From the cell containing the given text, extract its center point as (x, y) coordinate. 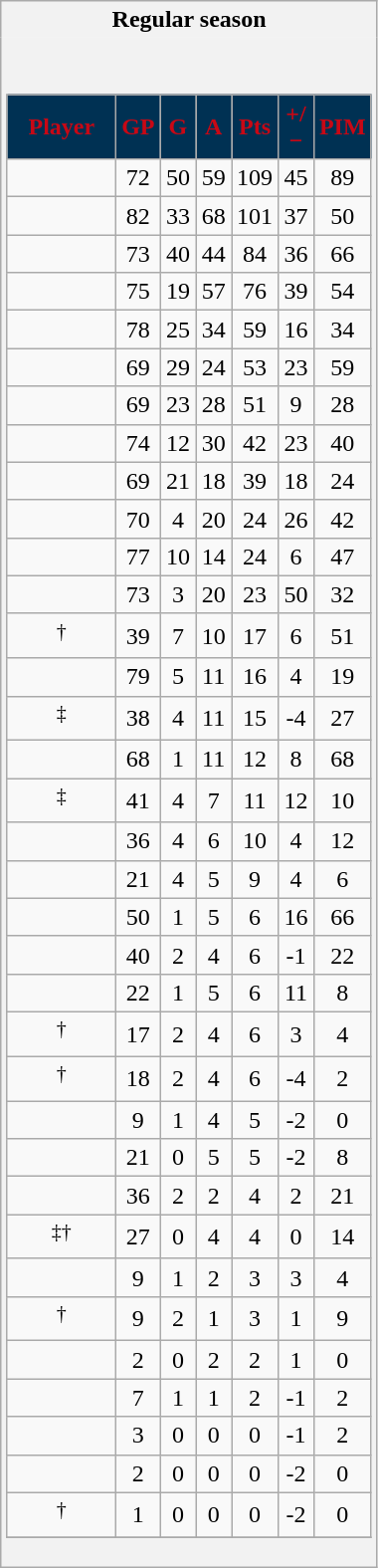
+/− (296, 127)
53 (255, 367)
15 (255, 719)
54 (342, 292)
79 (138, 677)
109 (255, 178)
41 (138, 800)
76 (255, 292)
89 (342, 178)
70 (138, 519)
33 (178, 216)
PIM (342, 127)
84 (255, 254)
75 (138, 292)
78 (138, 330)
47 (342, 557)
32 (342, 594)
Regular season (189, 20)
25 (178, 330)
77 (138, 557)
82 (138, 216)
44 (214, 254)
A (214, 127)
G (178, 127)
‡† (62, 1236)
Pts (255, 127)
72 (138, 178)
101 (255, 216)
57 (214, 292)
26 (296, 519)
38 (138, 719)
45 (296, 178)
30 (214, 443)
74 (138, 443)
37 (296, 216)
Player (62, 127)
29 (178, 367)
GP (138, 127)
